Return the (X, Y) coordinate for the center point of the cell that contains the specified text.  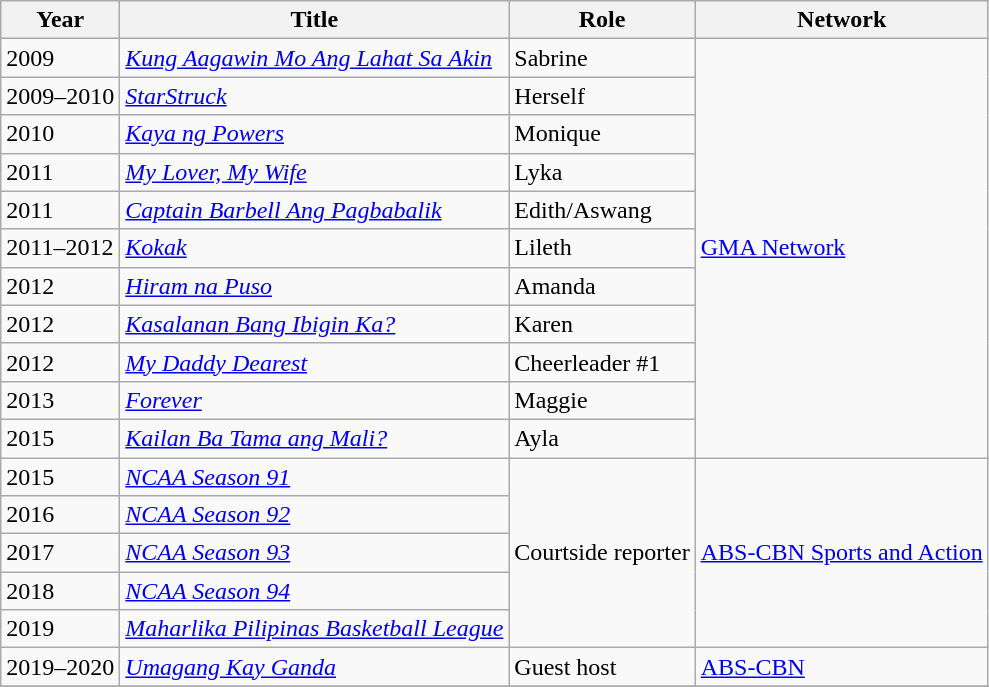
Edith/Aswang (602, 210)
2010 (60, 134)
Title (314, 20)
Courtside reporter (602, 553)
Kailan Ba Tama ang Mali? (314, 438)
Maharlika Pilipinas Basketball League (314, 629)
Captain Barbell Ang Pagbabalik (314, 210)
StarStruck (314, 96)
Hiram na Puso (314, 286)
Umagang Kay Ganda (314, 667)
2013 (60, 400)
Lyka (602, 172)
Kasalanan Bang Ibigin Ka? (314, 324)
Monique (602, 134)
Karen (602, 324)
My Daddy Dearest (314, 362)
My Lover, My Wife (314, 172)
2019 (60, 629)
ABS-CBN (842, 667)
2017 (60, 553)
NCAA Season 93 (314, 553)
NCAA Season 92 (314, 515)
2009 (60, 58)
Sabrine (602, 58)
Kaya ng Powers (314, 134)
Forever (314, 400)
Kung Aagawin Mo Ang Lahat Sa Akin (314, 58)
Role (602, 20)
Maggie (602, 400)
NCAA Season 94 (314, 591)
NCAA Season 91 (314, 477)
2011–2012 (60, 248)
Kokak (314, 248)
Cheerleader #1 (602, 362)
Year (60, 20)
2019–2020 (60, 667)
2016 (60, 515)
Lileth (602, 248)
Herself (602, 96)
GMA Network (842, 248)
Network (842, 20)
2009–2010 (60, 96)
Ayla (602, 438)
Guest host (602, 667)
Amanda (602, 286)
ABS-CBN Sports and Action (842, 553)
2018 (60, 591)
